Scan for the cell matching the given text and deliver its (X, Y) coordinate at center. 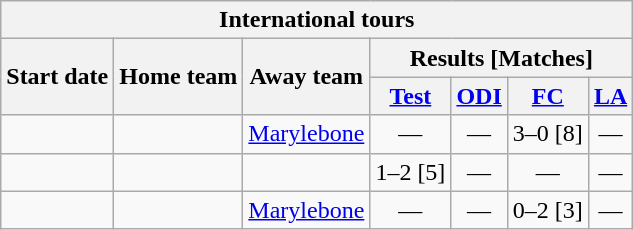
Away team (306, 77)
Start date (58, 77)
ODI (479, 96)
0–2 [3] (548, 210)
3–0 [8] (548, 134)
1–2 [5] (410, 172)
Test (410, 96)
FC (548, 96)
LA (610, 96)
Home team (178, 77)
International tours (317, 20)
Results [Matches] (502, 58)
